Capture the cell that displays the provided text and extract its [X, Y] central coordinate. 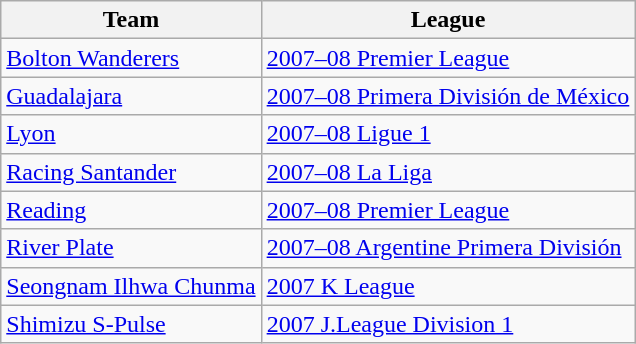
Racing Santander [131, 172]
River Plate [131, 248]
Team [131, 20]
Reading [131, 210]
Lyon [131, 134]
2007–08 La Liga [448, 172]
2007 J.League Division 1 [448, 324]
2007–08 Argentine Primera División [448, 248]
Seongnam Ilhwa Chunma [131, 286]
2007–08 Ligue 1 [448, 134]
Shimizu S-Pulse [131, 324]
2007 K League [448, 286]
Bolton Wanderers [131, 58]
Guadalajara [131, 96]
2007–08 Primera División de México [448, 96]
League [448, 20]
